Detect which cell encompasses the target text, then output its (x, y) center coordinate. 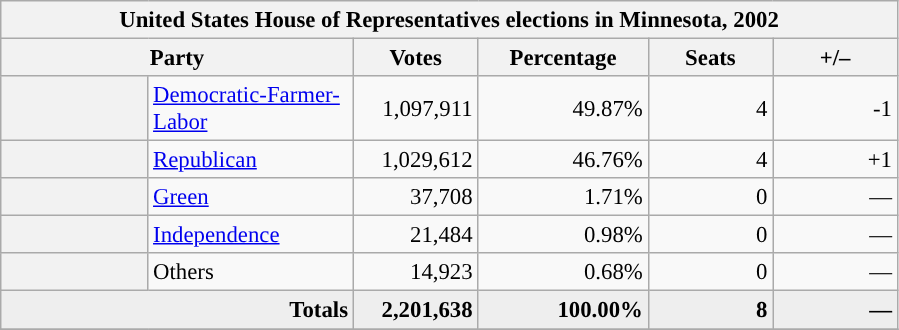
2,201,638 (416, 310)
Democratic-Farmer-Labor (251, 108)
21,484 (416, 235)
Party (178, 58)
Totals (178, 310)
-1 (836, 108)
Seats (710, 58)
14,923 (416, 273)
1,029,612 (416, 160)
+/– (836, 58)
Green (251, 197)
Percentage (563, 58)
0.68% (563, 273)
37,708 (416, 197)
Votes (416, 58)
United States House of Representatives elections in Minnesota, 2002 (450, 20)
0.98% (563, 235)
1.71% (563, 197)
Republican (251, 160)
1,097,911 (416, 108)
46.76% (563, 160)
8 (710, 310)
+1 (836, 160)
Independence (251, 235)
100.00% (563, 310)
49.87% (563, 108)
Others (251, 273)
